Detect which cell encompasses the target text, then output its (X, Y) center coordinate. 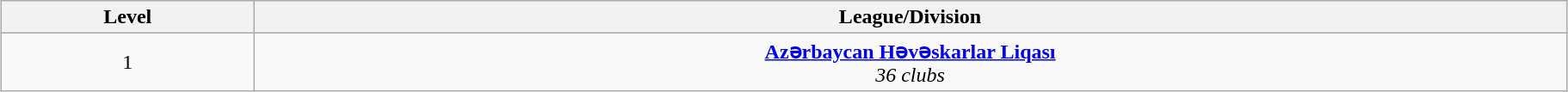
1 (127, 62)
League/Division (911, 17)
Level (127, 17)
Azərbaycan Həvəskarlar Liqası36 clubs (911, 62)
